Pinpoint the cell where the given text exists, returning its (x, y) midpoint coordinate. 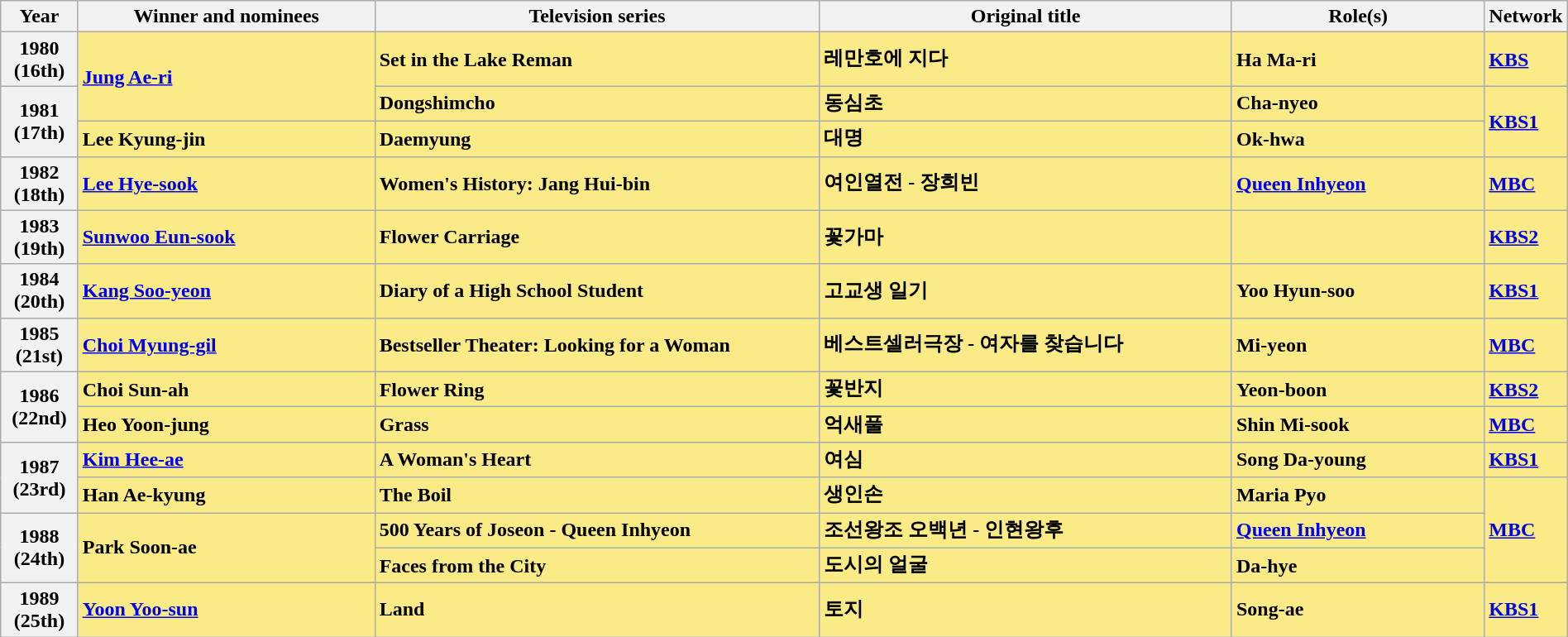
Park Soon-ae (227, 548)
Cha-nyeo (1358, 104)
베스트셀러극장 - 여자를 찾습니다 (1025, 344)
Shin Mi-sook (1358, 425)
Role(s) (1358, 17)
여심 (1025, 460)
1986(22nd) (40, 407)
Heo Yoon-jung (227, 425)
Dongshimcho (597, 104)
생인손 (1025, 495)
Daemyung (597, 139)
Song Da-young (1358, 460)
고교생 일기 (1025, 291)
여인열전 - 장희빈 (1025, 184)
Han Ae-kyung (227, 495)
500 Years of Joseon - Queen Inhyeon (597, 531)
동심초 (1025, 104)
Bestseller Theater: Looking for a Woman (597, 344)
꽃반지 (1025, 389)
The Boil (597, 495)
Kang Soo-yeon (227, 291)
Kim Hee-ae (227, 460)
Land (597, 611)
1982(18th) (40, 184)
1981(17th) (40, 121)
꽃가마 (1025, 237)
Choi Myung-gil (227, 344)
Flower Ring (597, 389)
Lee Kyung-jin (227, 139)
1985(21st) (40, 344)
레만호에 지다 (1025, 60)
Ok-hwa (1358, 139)
조선왕조 오백년 - 인현왕후 (1025, 531)
토지 (1025, 611)
Women's History: Jang Hui-bin (597, 184)
Network (1526, 17)
Faces from the City (597, 566)
Television series (597, 17)
1980(16th) (40, 60)
Set in the Lake Reman (597, 60)
A Woman's Heart (597, 460)
Choi Sun-ah (227, 389)
1989(25th) (40, 611)
Original title (1025, 17)
도시의 얼굴 (1025, 566)
Mi-yeon (1358, 344)
Song-ae (1358, 611)
Flower Carriage (597, 237)
Winner and nominees (227, 17)
Year (40, 17)
1988(24th) (40, 548)
Yoon Yoo-sun (227, 611)
Da-hye (1358, 566)
Lee Hye-sook (227, 184)
Sunwoo Eun-sook (227, 237)
대명 (1025, 139)
Jung Ae-ri (227, 77)
Diary of a High School Student (597, 291)
Yeon-boon (1358, 389)
억새풀 (1025, 425)
Grass (597, 425)
KBS (1526, 60)
Ha Ma-ri (1358, 60)
1983(19th) (40, 237)
1987(23rd) (40, 477)
1984(20th) (40, 291)
Yoo Hyun-soo (1358, 291)
Maria Pyo (1358, 495)
